Search for the cell housing the specified text and yield its [X, Y] center coordinate. 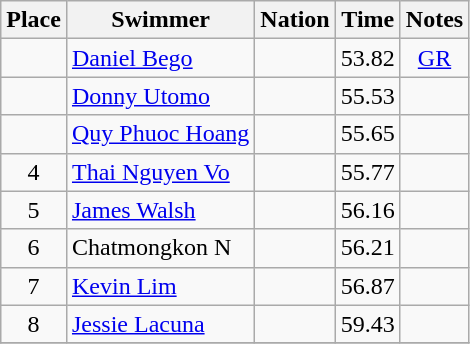
8 [34, 324]
7 [34, 286]
5 [34, 210]
55.65 [368, 134]
Kevin Lim [160, 286]
GR [434, 58]
Nation [295, 20]
53.82 [368, 58]
55.77 [368, 172]
Daniel Bego [160, 58]
56.16 [368, 210]
56.87 [368, 286]
James Walsh [160, 210]
Notes [434, 20]
Jessie Lacuna [160, 324]
4 [34, 172]
Quy Phuoc Hoang [160, 134]
Donny Utomo [160, 96]
Time [368, 20]
Place [34, 20]
6 [34, 248]
56.21 [368, 248]
Swimmer [160, 20]
Chatmongkon N [160, 248]
Thai Nguyen Vo [160, 172]
59.43 [368, 324]
55.53 [368, 96]
